Search for the cell housing the specified text and yield its (X, Y) center coordinate. 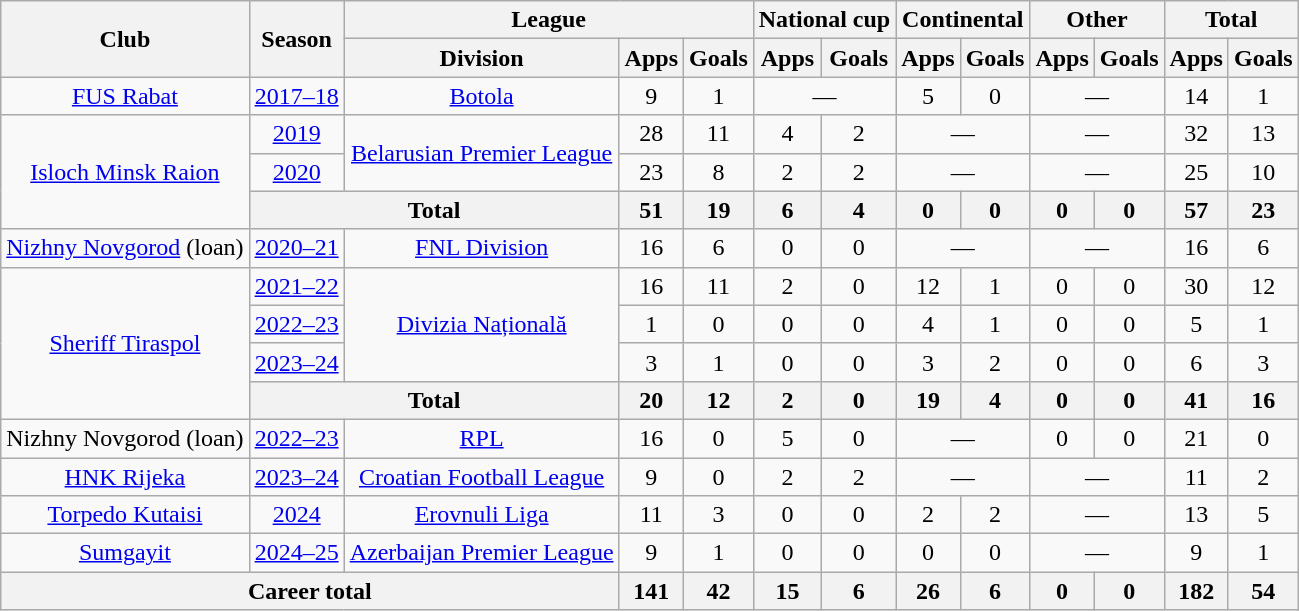
2024 (296, 515)
Botola (482, 96)
10 (1263, 172)
League (548, 20)
25 (1196, 172)
2017–18 (296, 96)
21 (1196, 438)
FUS Rabat (125, 96)
Career total (310, 591)
HNK Rijeka (125, 477)
54 (1263, 591)
57 (1196, 210)
National cup (824, 20)
Erovnuli Liga (482, 515)
2019 (296, 134)
2020 (296, 172)
32 (1196, 134)
Azerbaijan Premier League (482, 553)
Croatian Football League (482, 477)
Torpedo Kutaisi (125, 515)
26 (928, 591)
2020–21 (296, 248)
Belarusian Premier League (482, 153)
141 (651, 591)
8 (719, 172)
FNL Division (482, 248)
182 (1196, 591)
Season (296, 39)
15 (787, 591)
RPL (482, 438)
2021–22 (296, 286)
20 (651, 400)
28 (651, 134)
30 (1196, 286)
Continental (963, 20)
Sheriff Tiraspol (125, 343)
14 (1196, 96)
Sumgayit (125, 553)
41 (1196, 400)
51 (651, 210)
Division (482, 58)
Isloch Minsk Raion (125, 172)
2024–25 (296, 553)
Other (1097, 20)
Divizia Națională (482, 324)
Club (125, 39)
42 (719, 591)
